Find where the given text appears and provide that cell's center as (x, y) coordinate. 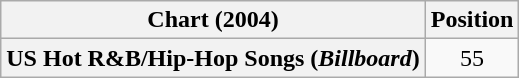
US Hot R&B/Hip-Hop Songs (Billboard) (213, 58)
Position (472, 20)
Chart (2004) (213, 20)
55 (472, 58)
